Determine the (X, Y) coordinate at the center of the cell enclosing the given text.  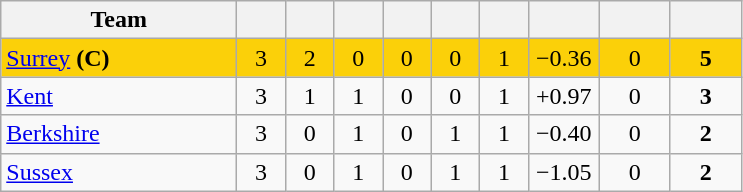
Kent (119, 96)
−1.05 (564, 172)
Surrey (C) (119, 58)
Sussex (119, 172)
Berkshire (119, 134)
Team (119, 20)
+0.97 (564, 96)
5 (706, 58)
−0.36 (564, 58)
−0.40 (564, 134)
